Scan for the cell matching the given text and deliver its [x, y] coordinate at center. 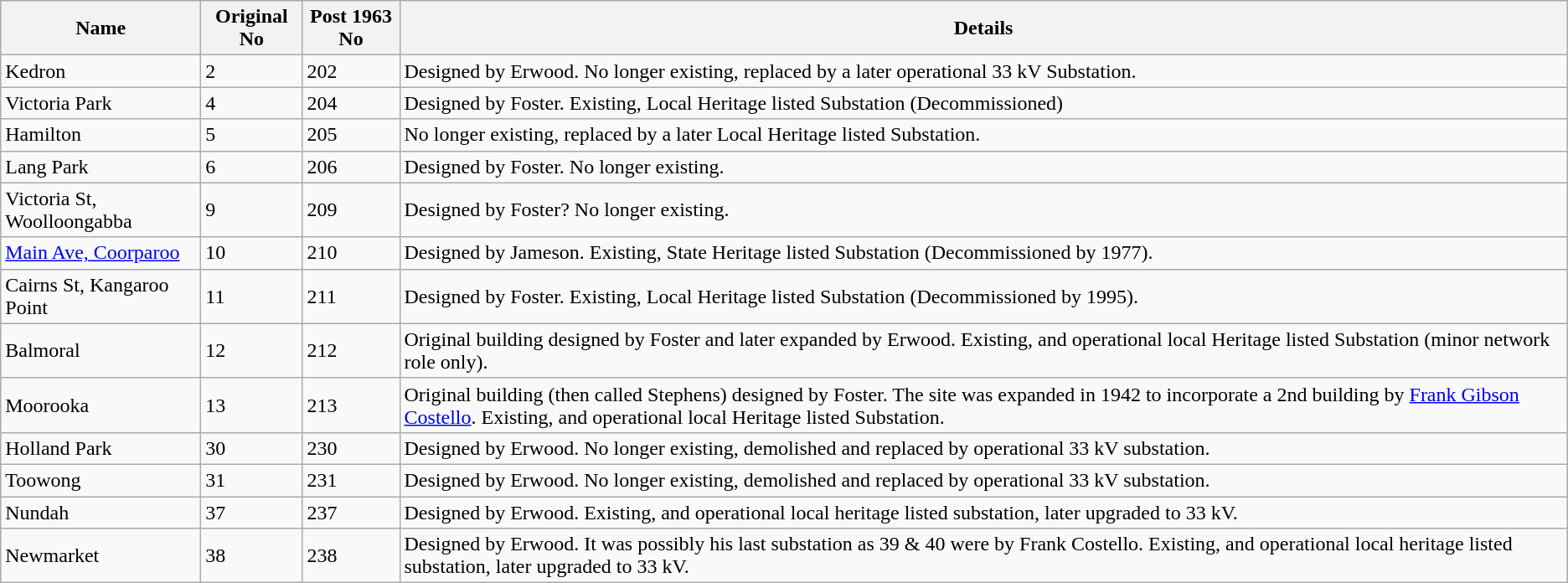
237 [351, 512]
Moorooka [101, 405]
Victoria Park [101, 103]
5 [251, 135]
Designed by Jameson. Existing, State Heritage listed Substation (Decommissioned by 1977). [983, 253]
204 [351, 103]
11 [251, 297]
37 [251, 512]
No longer existing, replaced by a later Local Heritage listed Substation. [983, 135]
10 [251, 253]
Lang Park [101, 167]
Nundah [101, 512]
230 [351, 448]
Details [983, 28]
31 [251, 480]
238 [351, 556]
6 [251, 167]
205 [351, 135]
213 [351, 405]
9 [251, 209]
Kedron [101, 71]
202 [351, 71]
210 [351, 253]
209 [351, 209]
Cairns St, Kangaroo Point [101, 297]
Name [101, 28]
Holland Park [101, 448]
4 [251, 103]
Designed by Foster. Existing, Local Heritage listed Substation (Decommissioned) [983, 103]
Main Ave, Coorparoo [101, 253]
206 [351, 167]
Original No [251, 28]
Designed by Foster. Existing, Local Heritage listed Substation (Decommissioned by 1995). [983, 297]
38 [251, 556]
Victoria St, Woolloongabba [101, 209]
13 [251, 405]
Hamilton [101, 135]
Designed by Foster. No longer existing. [983, 167]
212 [351, 350]
Newmarket [101, 556]
12 [251, 350]
Balmoral [101, 350]
Post 1963 No [351, 28]
30 [251, 448]
231 [351, 480]
211 [351, 297]
2 [251, 71]
Designed by Erwood. Existing, and operational local heritage listed substation, later upgraded to 33 kV. [983, 512]
Designed by Foster? No longer existing. [983, 209]
Toowong [101, 480]
Designed by Erwood. No longer existing, replaced by a later operational 33 kV Substation. [983, 71]
